Extract the (X, Y) coordinate from the center of the cell holding the provided text.  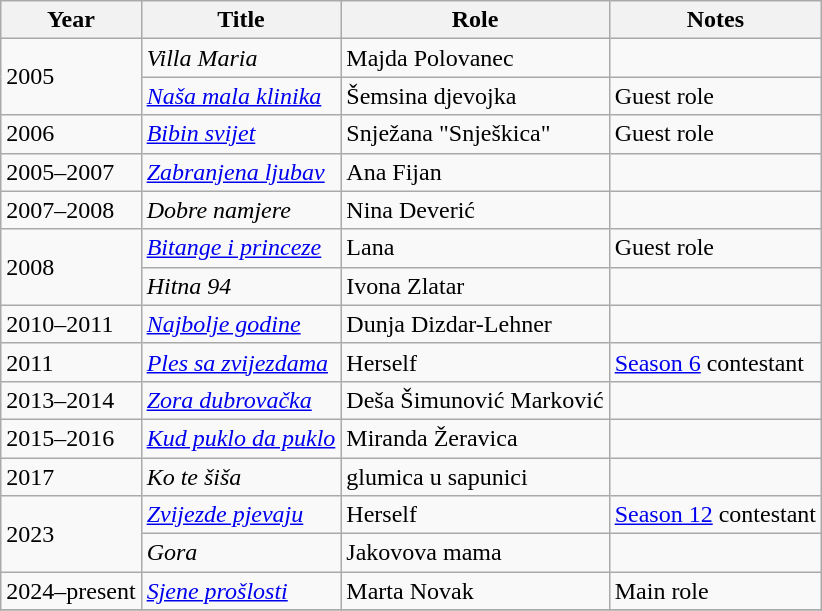
Villa Maria (241, 58)
Lana (475, 248)
2011 (71, 362)
Sjene prošlosti (241, 591)
Dobre namjere (241, 210)
Year (71, 20)
Season 6 contestant (715, 362)
Snježana "Snješkica" (475, 134)
Season 12 contestant (715, 515)
Ana Fijan (475, 172)
2006 (71, 134)
Zvijezde pjevaju (241, 515)
Ivona Zlatar (475, 286)
glumica u sapunici (475, 477)
Bitange i princeze (241, 248)
Majda Polovanec (475, 58)
Dunja Dizdar-Lehner (475, 324)
Marta Novak (475, 591)
2015–2016 (71, 438)
Notes (715, 20)
2010–2011 (71, 324)
2005 (71, 77)
2007–2008 (71, 210)
Ko te šiša (241, 477)
Deša Šimunović Marković (475, 400)
Main role (715, 591)
2005–2007 (71, 172)
Kud puklo da puklo (241, 438)
Miranda Žeravica (475, 438)
Jakovova mama (475, 553)
Zora dubrovačka (241, 400)
Title (241, 20)
Hitna 94 (241, 286)
Ples sa zvijezdama (241, 362)
2017 (71, 477)
Najbolje godine (241, 324)
Zabranjena ljubav (241, 172)
Gora (241, 553)
2024–present (71, 591)
Šemsina djevojka (475, 96)
2008 (71, 267)
2023 (71, 534)
Bibin svijet (241, 134)
Naša mala klinika (241, 96)
2013–2014 (71, 400)
Nina Deverić (475, 210)
Role (475, 20)
